Locate the cell with the specified text and output its (x, y) center coordinate. 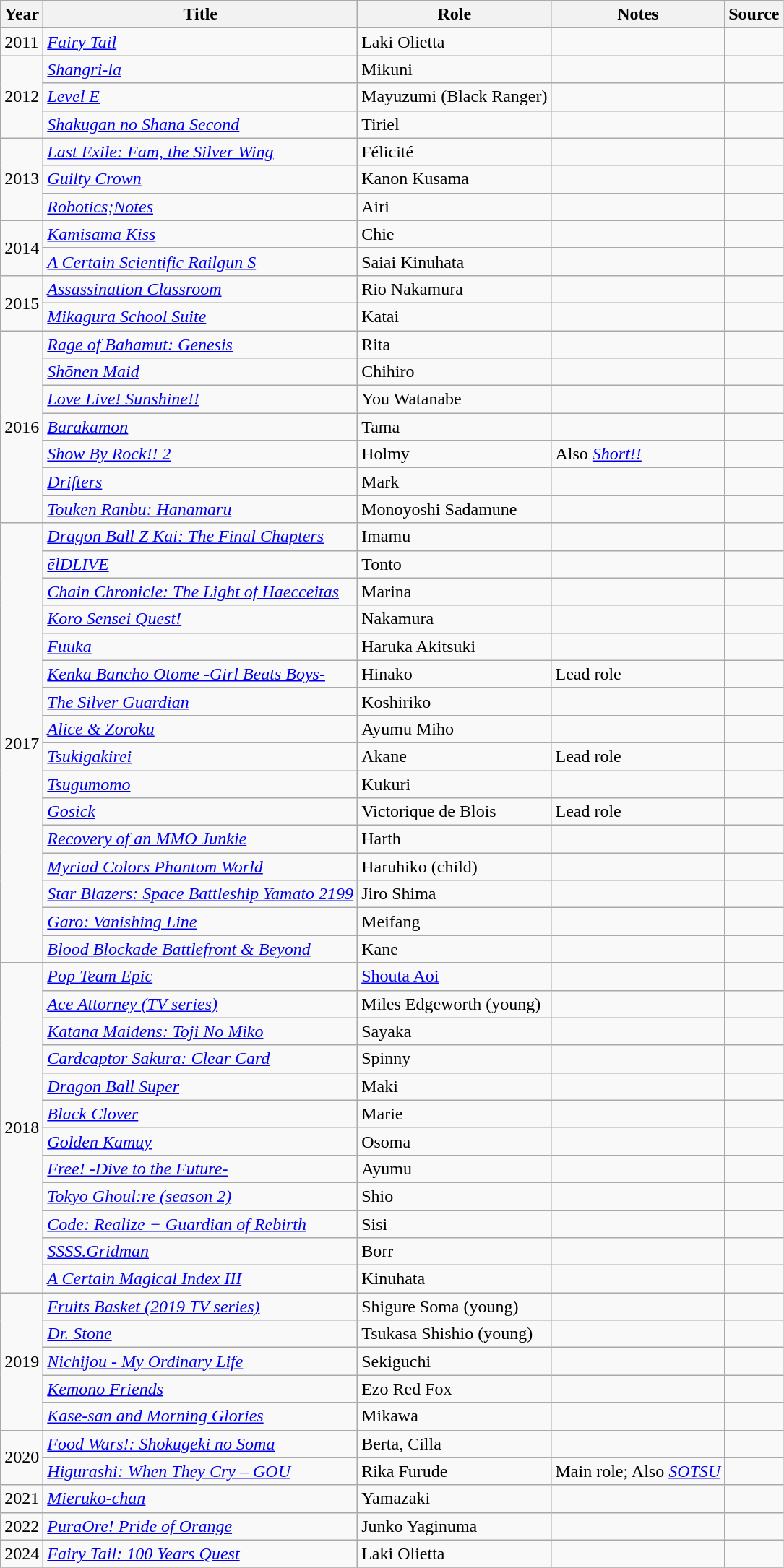
2020 (22, 1457)
Victorique de Blois (455, 812)
The Silver Guardian (201, 701)
2016 (22, 427)
Guilty Crown (201, 179)
Marina (455, 592)
Mieruko-chan (201, 1499)
Kukuri (455, 784)
A Certain Magical Index III (201, 1279)
Ayumu (455, 1169)
Monoyoshi Sadamune (455, 509)
Fairy Tail (201, 42)
Imamu (455, 537)
2018 (22, 1128)
Touken Ranbu: Hanamaru (201, 509)
Shōnen Maid (201, 372)
Maki (455, 1086)
2024 (22, 1554)
Mikawa (455, 1416)
Code: Realize − Guardian of Rebirth (201, 1224)
2021 (22, 1499)
Saiai Kinuhata (455, 261)
Dragon Ball Z Kai: The Final Chapters (201, 537)
Hinako (455, 674)
Level E (201, 97)
Nakamura (455, 619)
Kanon Kusama (455, 179)
Chihiro (455, 372)
Kamisama Kiss (201, 234)
Kase-san and Morning Glories (201, 1416)
Tama (455, 427)
Mayuzumi (Black Ranger) (455, 97)
Kemono Friends (201, 1389)
Myriad Colors Phantom World (201, 867)
Rika Furude (455, 1471)
2013 (22, 179)
Drifters (201, 482)
Shouta Aoi (455, 976)
Tsugumomo (201, 784)
Higurashi: When They Cry – GOU (201, 1471)
Rio Nakamura (455, 289)
2011 (22, 42)
ēlDLIVE (201, 564)
Koshiriko (455, 701)
Main role; Also SOTSU (638, 1471)
Gosick (201, 812)
Spinny (455, 1059)
Rage of Bahamut: Genesis (201, 345)
Sekiguchi (455, 1361)
Love Live! Sunshine!! (201, 399)
Katai (455, 316)
2022 (22, 1526)
Miles Edgeworth (young) (455, 1004)
Blood Blockade Battlefront & Beyond (201, 949)
Sayaka (455, 1031)
Cardcaptor Sakura: Clear Card (201, 1059)
Marie (455, 1114)
Kane (455, 949)
Ezo Red Fox (455, 1389)
Fuuka (201, 646)
Mark (455, 482)
Dr. Stone (201, 1334)
Star Blazers: Space Battleship Yamato 2199 (201, 894)
Barakamon (201, 427)
Berta, Cilla (455, 1444)
Félicité (455, 152)
Also Short!! (638, 454)
Haruka Akitsuki (455, 646)
2017 (22, 742)
Rita (455, 345)
2019 (22, 1361)
Alice & Zoroku (201, 729)
2014 (22, 248)
Kinuhata (455, 1279)
Pop Team Epic (201, 976)
Tiriel (455, 124)
Jiro Shima (455, 894)
Year (22, 14)
Robotics;Notes (201, 207)
Show By Rock!! 2 (201, 454)
Harth (455, 839)
Golden Kamuy (201, 1141)
Koro Sensei Quest! (201, 619)
Sisi (455, 1224)
Fruits Basket (2019 TV series) (201, 1307)
Haruhiko (child) (455, 867)
Shangri-la (201, 69)
Last Exile: Fam, the Silver Wing (201, 152)
Holmy (455, 454)
Tokyo Ghoul:re (season 2) (201, 1196)
Katana Maidens: Toji No Miko (201, 1031)
Free! -Dive to the Future- (201, 1169)
Notes (638, 14)
Airi (455, 207)
Tsukigakirei (201, 756)
Osoma (455, 1141)
Garo: Vanishing Line (201, 922)
Dragon Ball Super (201, 1086)
Meifang (455, 922)
Tonto (455, 564)
Ayumu Miho (455, 729)
Borr (455, 1252)
Source (754, 14)
Ace Attorney (TV series) (201, 1004)
Shigure Soma (young) (455, 1307)
2015 (22, 303)
Role (455, 14)
Akane (455, 756)
Food Wars!: Shokugeki no Soma (201, 1444)
Assassination Classroom (201, 289)
Shakugan no Shana Second (201, 124)
Title (201, 14)
SSSS.Gridman (201, 1252)
You Watanabe (455, 399)
Yamazaki (455, 1499)
Recovery of an MMO Junkie (201, 839)
Kenka Bancho Otome -Girl Beats Boys- (201, 674)
Junko Yaginuma (455, 1526)
PuraOre! Pride of Orange (201, 1526)
Chain Chronicle: The Light of Haecceitas (201, 592)
A Certain Scientific Railgun S (201, 261)
Mikuni (455, 69)
Nichijou - My Ordinary Life (201, 1361)
Tsukasa Shishio (young) (455, 1334)
2012 (22, 97)
Chie (455, 234)
Black Clover (201, 1114)
Mikagura School Suite (201, 316)
Fairy Tail: 100 Years Quest (201, 1554)
Shio (455, 1196)
